Find where the given text appears and provide that cell's center as [x, y] coordinate. 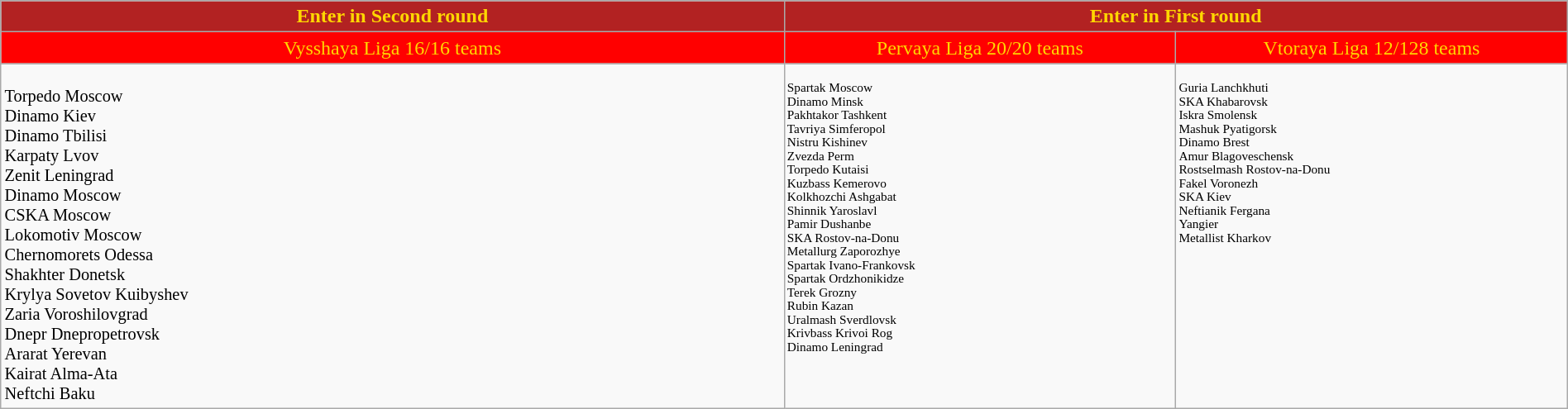
Enter in Second round [392, 17]
Vysshaya Liga 16/16 teams [392, 48]
Vtoraya Liga 12/128 teams [1372, 48]
Pervaya Liga 20/20 teams [980, 48]
Enter in First round [1176, 17]
